Find where the given text appears and provide that cell's center as (X, Y) coordinate. 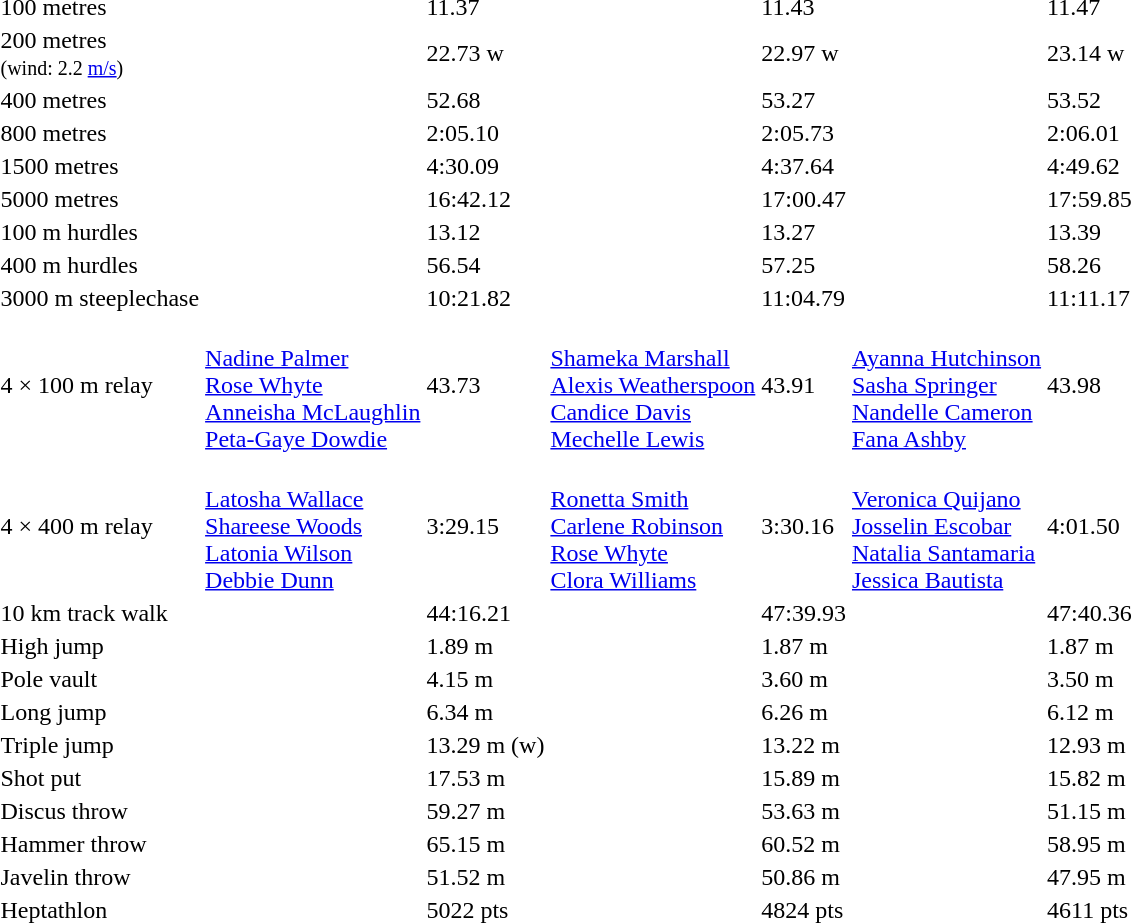
17.53 m (486, 778)
53.27 (804, 100)
22.73 w (486, 54)
4:37.64 (804, 166)
60.52 m (804, 844)
50.86 m (804, 877)
51.52 m (486, 877)
13.22 m (804, 745)
4.15 m (486, 679)
2:05.10 (486, 133)
43.91 (804, 385)
3.60 m (804, 679)
13.27 (804, 232)
6.26 m (804, 712)
47:39.93 (804, 613)
4:30.09 (486, 166)
17:00.47 (804, 199)
Ayanna HutchinsonSasha SpringerNandelle CameronFana Ashby (946, 385)
15.89 m (804, 778)
65.15 m (486, 844)
43.73 (486, 385)
Shameka MarshallAlexis WeatherspoonCandice DavisMechelle Lewis (653, 385)
10:21.82 (486, 298)
1.87 m (804, 646)
56.54 (486, 265)
6.34 m (486, 712)
Veronica QuijanoJosselin EscobarNatalia SantamariaJessica Bautista (946, 526)
Latosha WallaceShareese WoodsLatonia WilsonDebbie Dunn (313, 526)
2:05.73 (804, 133)
53.63 m (804, 811)
1.89 m (486, 646)
57.25 (804, 265)
22.97 w (804, 54)
16:42.12 (486, 199)
3:30.16 (804, 526)
52.68 (486, 100)
Nadine PalmerRose WhyteAnneisha McLaughlinPeta-Gaye Dowdie (313, 385)
11:04.79 (804, 298)
Ronetta SmithCarlene RobinsonRose WhyteClora Williams (653, 526)
13.12 (486, 232)
59.27 m (486, 811)
13.29 m (w) (486, 745)
3:29.15 (486, 526)
44:16.21 (486, 613)
